Provide the [X, Y] coordinate of the cell's center where the given text is located.  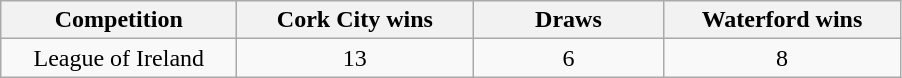
Draws [568, 20]
13 [355, 58]
8 [782, 58]
League of Ireland [119, 58]
Competition [119, 20]
6 [568, 58]
Cork City wins [355, 20]
Waterford wins [782, 20]
